Return the (x, y) coordinate for the center point of the cell that contains the specified text.  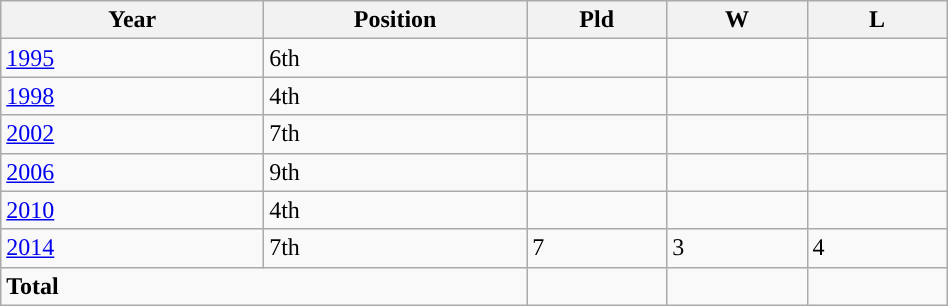
3 (737, 248)
2002 (132, 134)
Position (396, 20)
4 (877, 248)
L (877, 20)
1998 (132, 96)
1995 (132, 58)
7 (597, 248)
Pld (597, 20)
2006 (132, 172)
9th (396, 172)
2014 (132, 248)
W (737, 20)
Total (264, 286)
6th (396, 58)
Year (132, 20)
2010 (132, 210)
